Search for the cell housing the specified text and yield its (X, Y) center coordinate. 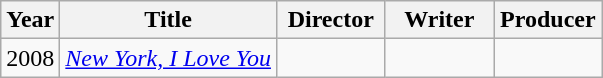
2008 (30, 58)
Title (168, 20)
Year (30, 20)
Director (330, 20)
Producer (548, 20)
Writer (440, 20)
New York, I Love You (168, 58)
